Search for the cell housing the specified text and yield its (x, y) center coordinate. 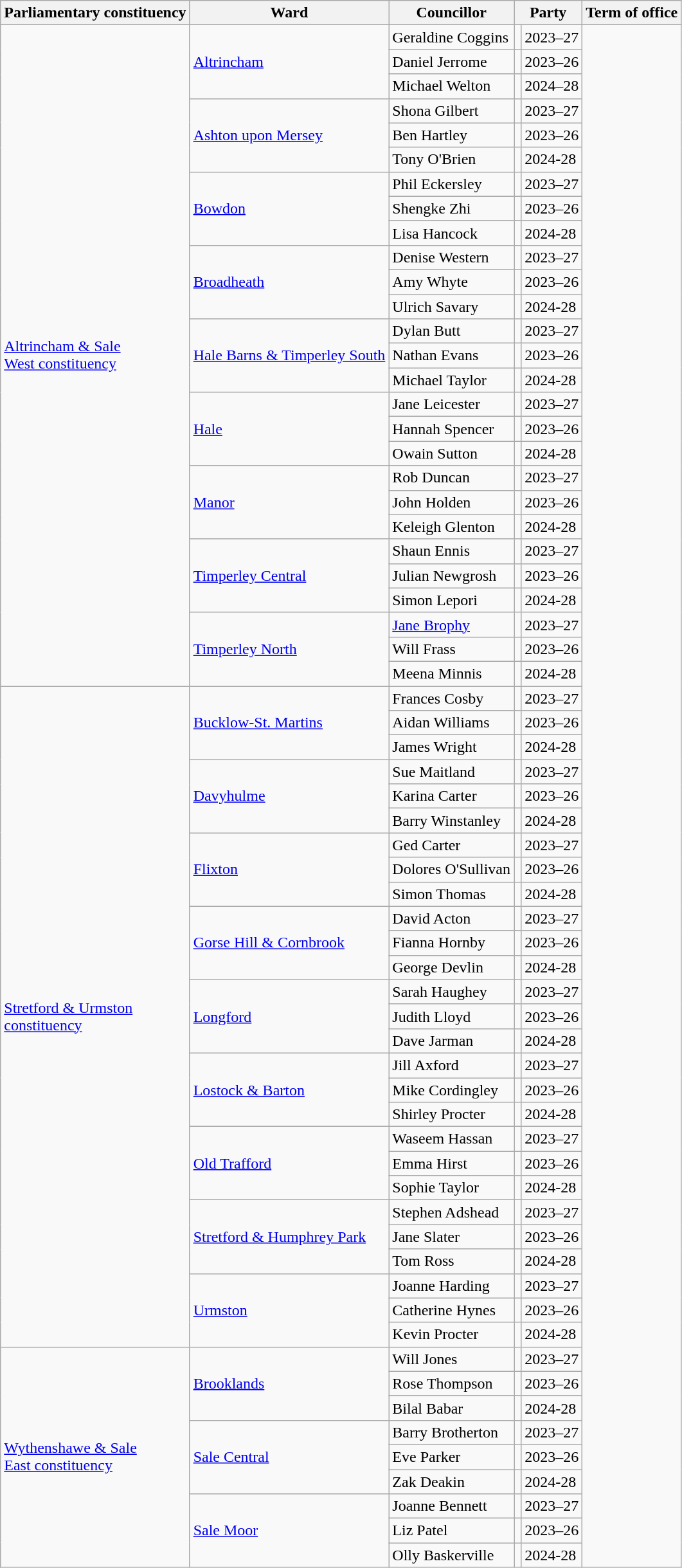
Ged Carter (451, 845)
Longford (289, 1016)
Phil Eckersley (451, 184)
Ward (289, 13)
Barry Winstanley (451, 821)
Tom Ross (451, 1261)
David Acton (451, 918)
Michael Welton (451, 86)
Owain Sutton (451, 453)
Eve Parker (451, 1457)
Catherine Hynes (451, 1310)
James Wright (451, 747)
Manor (289, 502)
Timperley North (289, 649)
Rose Thompson (451, 1383)
Karina Carter (451, 796)
Stretford & Humphrey Park (289, 1237)
John Holden (451, 502)
Simon Thomas (451, 894)
Dave Jarman (451, 1041)
Jill Axford (451, 1065)
Meena Minnis (451, 673)
Sue Maitland (451, 772)
Joanne Harding (451, 1286)
Jane Brophy (451, 624)
Joanne Bennett (451, 1506)
Stretford & Urmston constituency (95, 1016)
Altrincham & SaleWest constituency (95, 356)
Term of office (632, 13)
Nathan Evans (451, 356)
Judith Lloyd (451, 1016)
Shona Gilbert (451, 111)
Rob Duncan (451, 478)
Shirley Procter (451, 1115)
Davyhulme (289, 796)
Keleigh Glenton (451, 527)
Amy Whyte (451, 282)
Shengke Zhi (451, 208)
Barry Brotherton (451, 1432)
Flixton (289, 870)
Lostock & Barton (289, 1089)
Bucklow-St. Martins (289, 722)
Mike Cordingley (451, 1090)
Shaun Ennis (451, 551)
Michael Taylor (451, 380)
Sale Moor (289, 1531)
Zak Deakin (451, 1481)
Aidan Williams (451, 723)
Parliamentary constituency (95, 13)
Lisa Hancock (451, 233)
Kevin Procter (451, 1335)
Dylan Butt (451, 331)
Will Jones (451, 1359)
Old Trafford (289, 1163)
2024–28 (552, 86)
Brooklands (289, 1383)
Bowdon (289, 208)
Frances Cosby (451, 698)
Emma Hirst (451, 1163)
Julian Newgrosh (451, 576)
Sale Central (289, 1457)
Fianna Hornby (451, 943)
Daniel Jerrome (451, 62)
Geraldine Coggins (451, 37)
Bilal Babar (451, 1408)
George Devlin (451, 967)
Sophie Taylor (451, 1188)
Ben Hartley (451, 135)
Hale (289, 429)
Timperley Central (289, 576)
Jane Slater (451, 1237)
Stephen Adshead (451, 1212)
Denise Western (451, 257)
Liz Patel (451, 1531)
Olly Baskerville (451, 1555)
Urmston (289, 1310)
Wythenshawe & SaleEast constituency (95, 1457)
Simon Lepori (451, 600)
Will Frass (451, 649)
Jane Leicester (451, 405)
Party (548, 13)
Hale Barns & Timperley South (289, 356)
Tony O'Brien (451, 160)
Hannah Spencer (451, 429)
Gorse Hill & Cornbrook (289, 943)
Ulrich Savary (451, 307)
Broadheath (289, 282)
Councillor (451, 13)
Sarah Haughey (451, 992)
Ashton upon Mersey (289, 135)
Dolores O'Sullivan (451, 870)
Altrincham (289, 62)
Waseem Hassan (451, 1139)
